From the cell containing the given text, extract its center point as [x, y] coordinate. 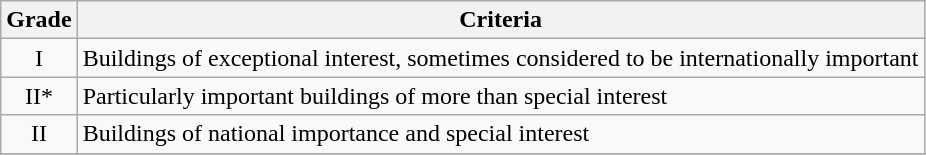
Buildings of national importance and special interest [500, 134]
Grade [39, 20]
II [39, 134]
I [39, 58]
II* [39, 96]
Buildings of exceptional interest, sometimes considered to be internationally important [500, 58]
Criteria [500, 20]
Particularly important buildings of more than special interest [500, 96]
